Find where the given text appears and provide that cell's center as [x, y] coordinate. 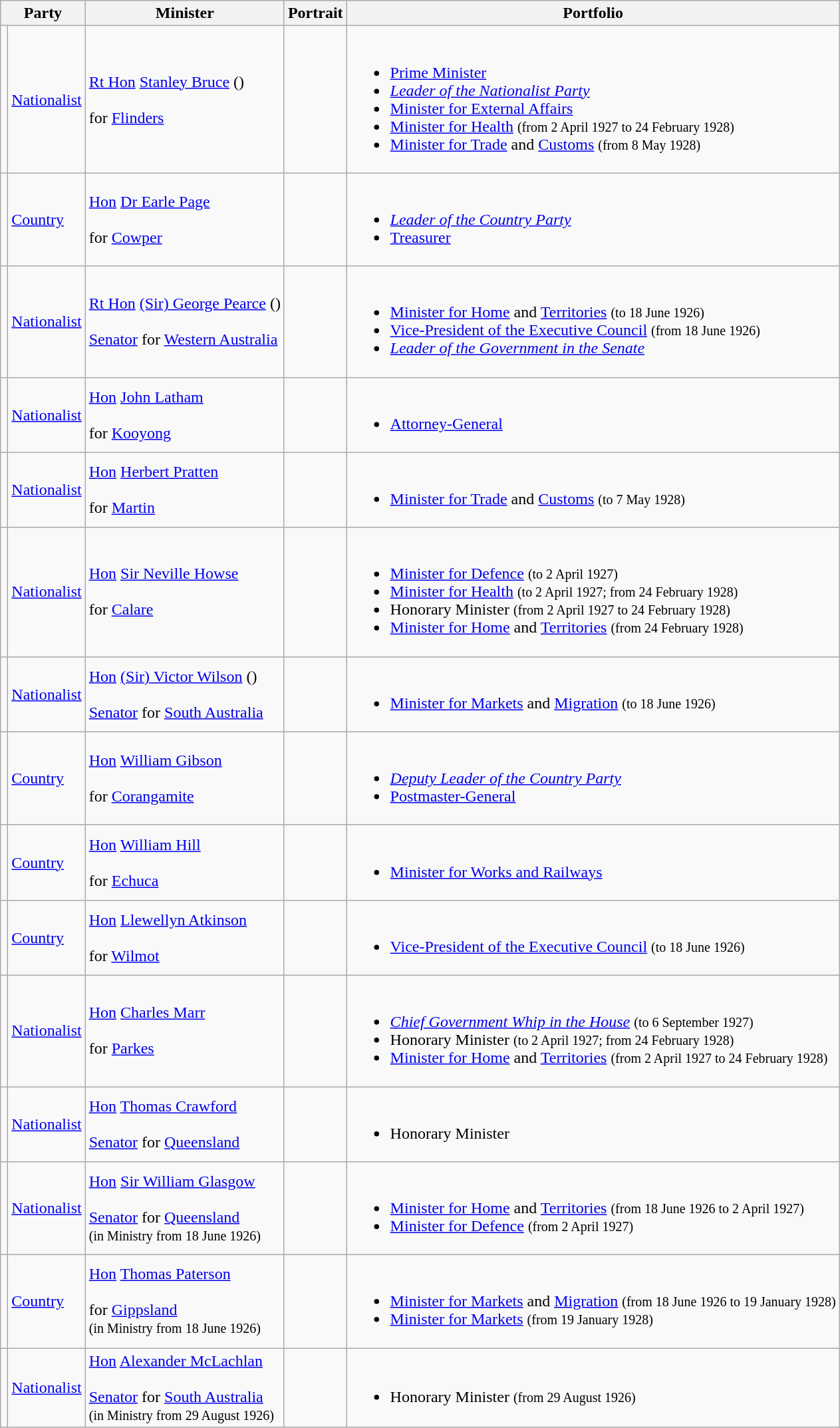
Leader of the Country PartyTreasurer [593, 219]
Hon Charles Marr for Parkes [185, 1031]
Rt Hon Stanley Bruce () for Flinders [185, 100]
Honorary Minister (from 29 August 1926) [593, 1387]
Hon Alexander McLachlan Senator for South Australia (in Ministry from 29 August 1926) [185, 1387]
Hon William Gibson for Corangamite [185, 778]
Hon Llewellyn Atkinson for Wilmot [185, 938]
Hon John Latham for Kooyong [185, 415]
Minister for Home and Territories (from 18 June 1926 to 2 April 1927)Minister for Defence (from 2 April 1927) [593, 1209]
Hon (Sir) Victor Wilson () Senator for South Australia [185, 694]
Party [43, 13]
Hon Thomas Crawford Senator for Queensland [185, 1124]
Vice-President of the Executive Council (to 18 June 1926) [593, 938]
Hon Sir Neville Howse for Calare [185, 592]
Attorney-General [593, 415]
Minister for Markets and Migration (to 18 June 1926) [593, 694]
Portrait [315, 13]
Minister for Trade and Customs (to 7 May 1928) [593, 490]
Minister [185, 13]
Hon Thomas Paterson for Gippsland (in Ministry from 18 June 1926) [185, 1302]
Hon Sir William Glasgow Senator for Queensland (in Ministry from 18 June 1926) [185, 1209]
Hon Herbert Pratten for Martin [185, 490]
Deputy Leader of the Country PartyPostmaster-General [593, 778]
Honorary Minister [593, 1124]
Minister for Markets and Migration (from 18 June 1926 to 19 January 1928)Minister for Markets (from 19 January 1928) [593, 1302]
Rt Hon (Sir) George Pearce () Senator for Western Australia [185, 322]
Minister for Works and Railways [593, 862]
Minister for Home and Territories (to 18 June 1926)Vice-President of the Executive Council (from 18 June 1926)Leader of the Government in the Senate [593, 322]
Hon William Hill for Echuca [185, 862]
Hon Dr Earle Page for Cowper [185, 219]
Portfolio [593, 13]
